Identify which cell holds the provided text, then report its [X, Y] central coordinate. 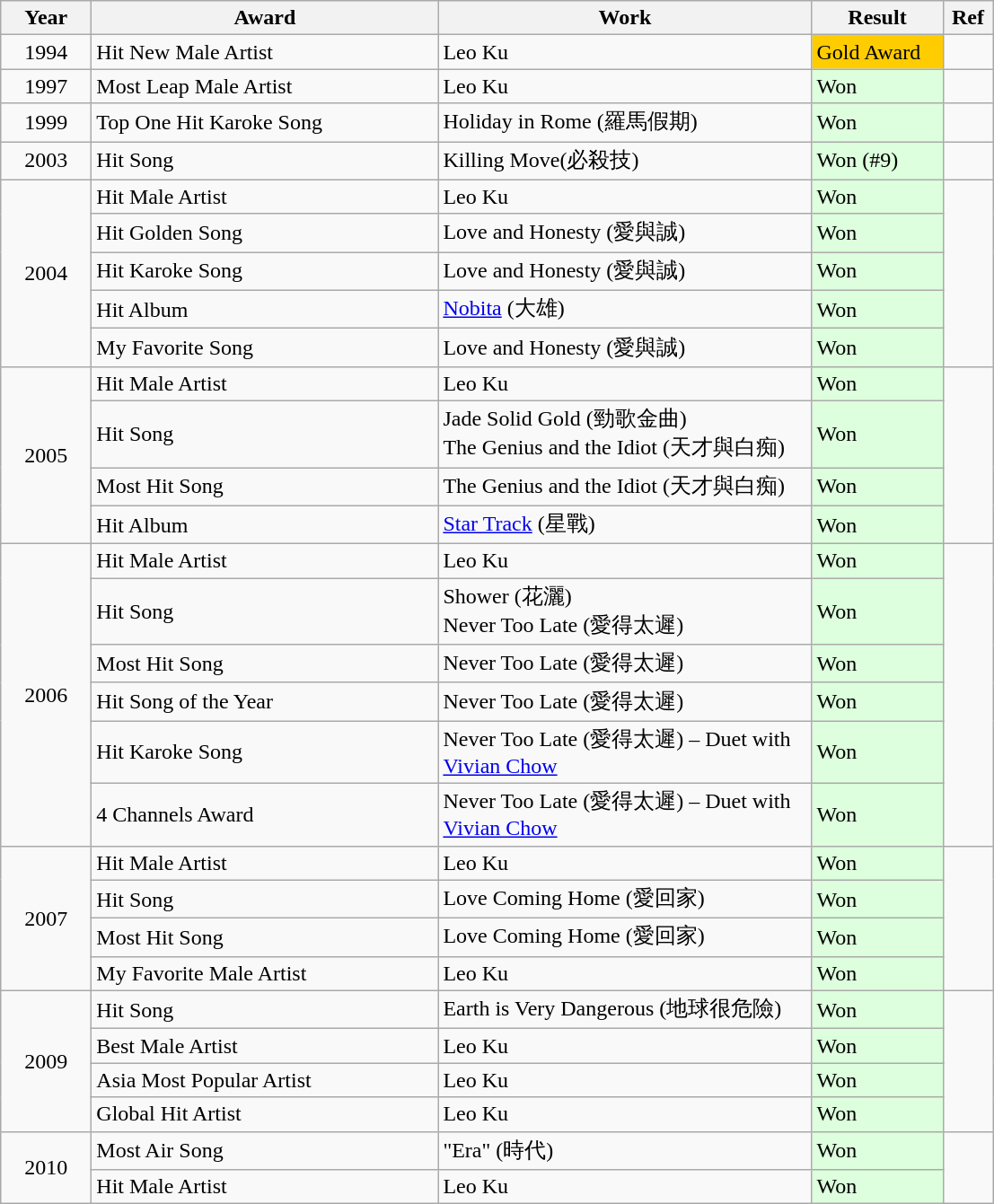
4 Channels Award [265, 814]
2004 [47, 273]
Award [265, 18]
Shower (花灑) Never Too Late (愛得太遲) [625, 611]
2010 [47, 1167]
Star Track (星戰) [625, 524]
Gold Award [877, 52]
Most Air Song [265, 1151]
Won (#9) [877, 162]
2006 [47, 695]
Top One Hit Karoke Song [265, 122]
Global Hit Artist [265, 1114]
2007 [47, 918]
Result [877, 18]
The Genius and the Idiot (天才與白痴) [625, 487]
Killing Move(必殺技) [625, 162]
Work [625, 18]
2009 [47, 1061]
My Favorite Male Artist [265, 973]
Most Leap Male Artist [265, 86]
1997 [47, 86]
Jade Solid Gold (勁歌金曲) The Genius and the Idiot (天才與白痴) [625, 434]
Best Male Artist [265, 1046]
Holiday in Rome (羅馬假期) [625, 122]
Earth is Very Dangerous (地球很危險) [625, 1009]
"Era" (時代) [625, 1151]
2003 [47, 162]
Hit Song of the Year [265, 702]
1999 [47, 122]
Asia Most Popular Artist [265, 1080]
2005 [47, 454]
1994 [47, 52]
My Favorite Song [265, 348]
Hit Golden Song [265, 233]
Ref [968, 18]
Year [47, 18]
Hit New Male Artist [265, 52]
Nobita (大雄) [625, 309]
